Locate the cell with the specified text and output its [x, y] center coordinate. 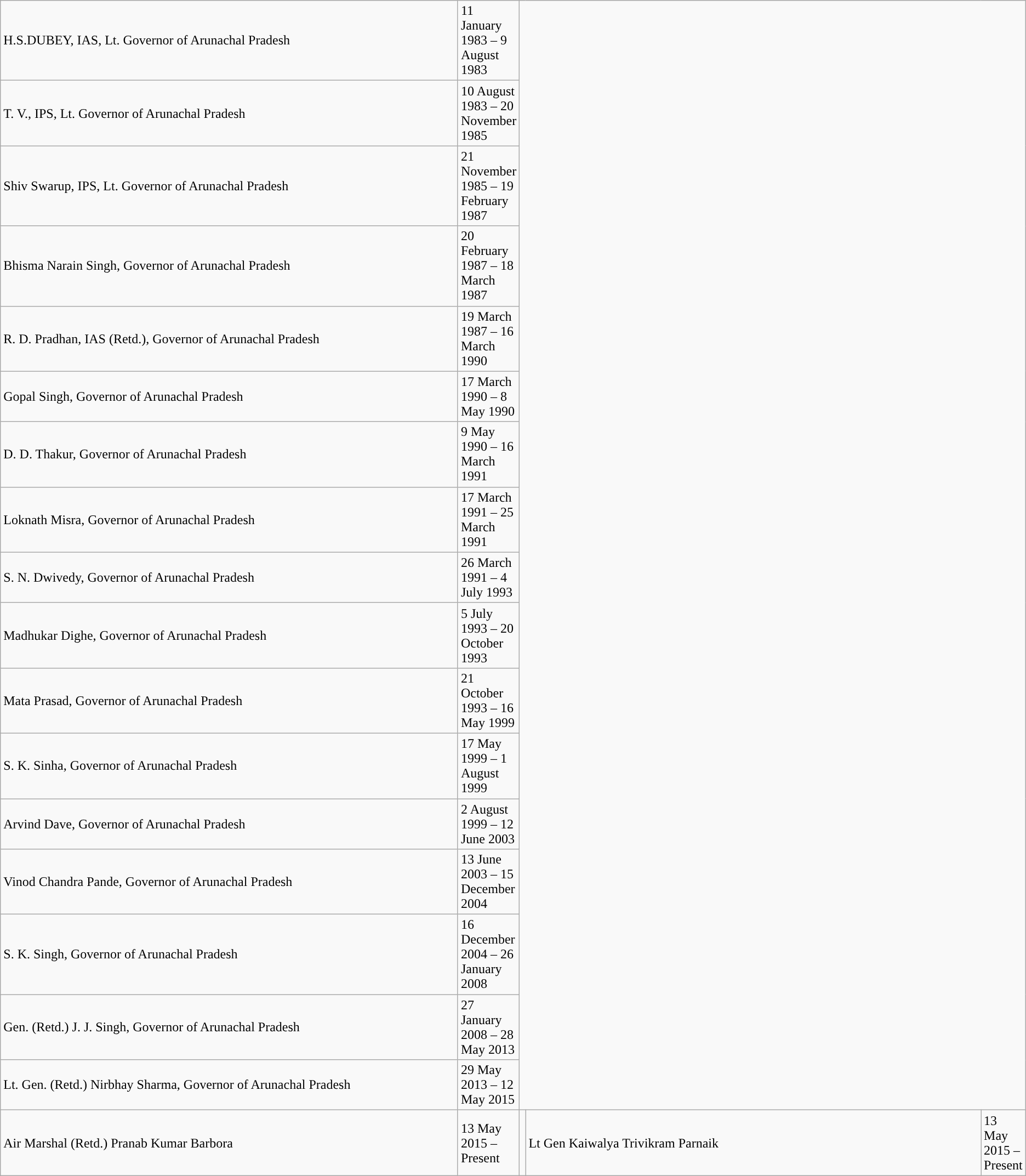
17 March 1991 – 25 March 1991 [488, 520]
17 March 1990 – 8 May 1990 [488, 396]
26 March 1991 – 4 July 1993 [488, 577]
Loknath Misra, Governor of Arunachal Pradesh [229, 520]
21 October 1993 – 16 May 1999 [488, 701]
D. D. Thakur, Governor of Arunachal Pradesh [229, 454]
S. K. Singh, Governor of Arunachal Pradesh [229, 955]
11 January 1983 – 9 August 1983 [488, 41]
27 January 2008 – 28 May 2013 [488, 1027]
17 May 1999 – 1 August 1999 [488, 765]
9 May 1990 – 16 March 1991 [488, 454]
Shiv Swarup, IPS, Lt. Governor of Arunachal Pradesh [229, 186]
2 August 1999 – 12 June 2003 [488, 823]
16 December 2004 – 26 January 2008 [488, 955]
Mata Prasad, Governor of Arunachal Pradesh [229, 701]
20 February 1987 – 18 March 1987 [488, 266]
Bhisma Narain Singh, Governor of Arunachal Pradesh [229, 266]
Gen. (Retd.) J. J. Singh, Governor of Arunachal Pradesh [229, 1027]
19 March 1987 – 16 March 1990 [488, 339]
Gopal Singh, Governor of Arunachal Pradesh [229, 396]
21 November 1985 – 19 February 1987 [488, 186]
S. K. Sinha, Governor of Arunachal Pradesh [229, 765]
Vinod Chandra Pande, Governor of Arunachal Pradesh [229, 882]
5 July 1993 – 20 October 1993 [488, 635]
10 August 1983 – 20 November 1985 [488, 113]
Lt. Gen. (Retd.) Nirbhay Sharma, Governor of Arunachal Pradesh [229, 1085]
Arvind Dave, Governor of Arunachal Pradesh [229, 823]
T. V., IPS, Lt. Governor of Arunachal Pradesh [229, 113]
29 May 2013 – 12 May 2015 [488, 1085]
S. N. Dwivedy, Governor of Arunachal Pradesh [229, 577]
Air Marshal (Retd.) Pranab Kumar Barbora [229, 1143]
Lt Gen Kaiwalya Trivikram Parnaik [753, 1143]
H.S.DUBEY, IAS, Lt. Governor of Arunachal Pradesh [229, 41]
13 June 2003 – 15 December 2004 [488, 882]
R. D. Pradhan, IAS (Retd.), Governor of Arunachal Pradesh [229, 339]
Madhukar Dighe, Governor of Arunachal Pradesh [229, 635]
